Determine the [x, y] coordinate at the center of the cell enclosing the given text.  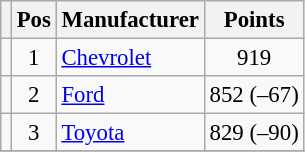
Manufacturer [130, 20]
Chevrolet [130, 58]
3 [34, 133]
Points [254, 20]
Toyota [130, 133]
829 (–90) [254, 133]
919 [254, 58]
1 [34, 58]
Ford [130, 95]
2 [34, 95]
852 (–67) [254, 95]
Pos [34, 20]
